Pinpoint the cell where the given text exists, returning its (X, Y) midpoint coordinate. 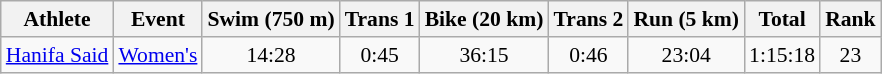
Total (782, 19)
Run (5 km) (686, 19)
Swim (750 m) (270, 19)
23 (850, 55)
Event (158, 19)
Trans 1 (380, 19)
Hanifa Said (58, 55)
Bike (20 km) (484, 19)
1:15:18 (782, 55)
Women's (158, 55)
0:46 (588, 55)
Athlete (58, 19)
23:04 (686, 55)
Trans 2 (588, 19)
14:28 (270, 55)
36:15 (484, 55)
Rank (850, 19)
0:45 (380, 55)
